For the text-containing cell, return its midpoint in (x, y) coordinate format. 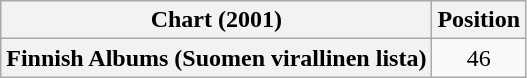
Finnish Albums (Suomen virallinen lista) (216, 58)
46 (479, 58)
Chart (2001) (216, 20)
Position (479, 20)
